Find where the given text appears and provide that cell's center as [x, y] coordinate. 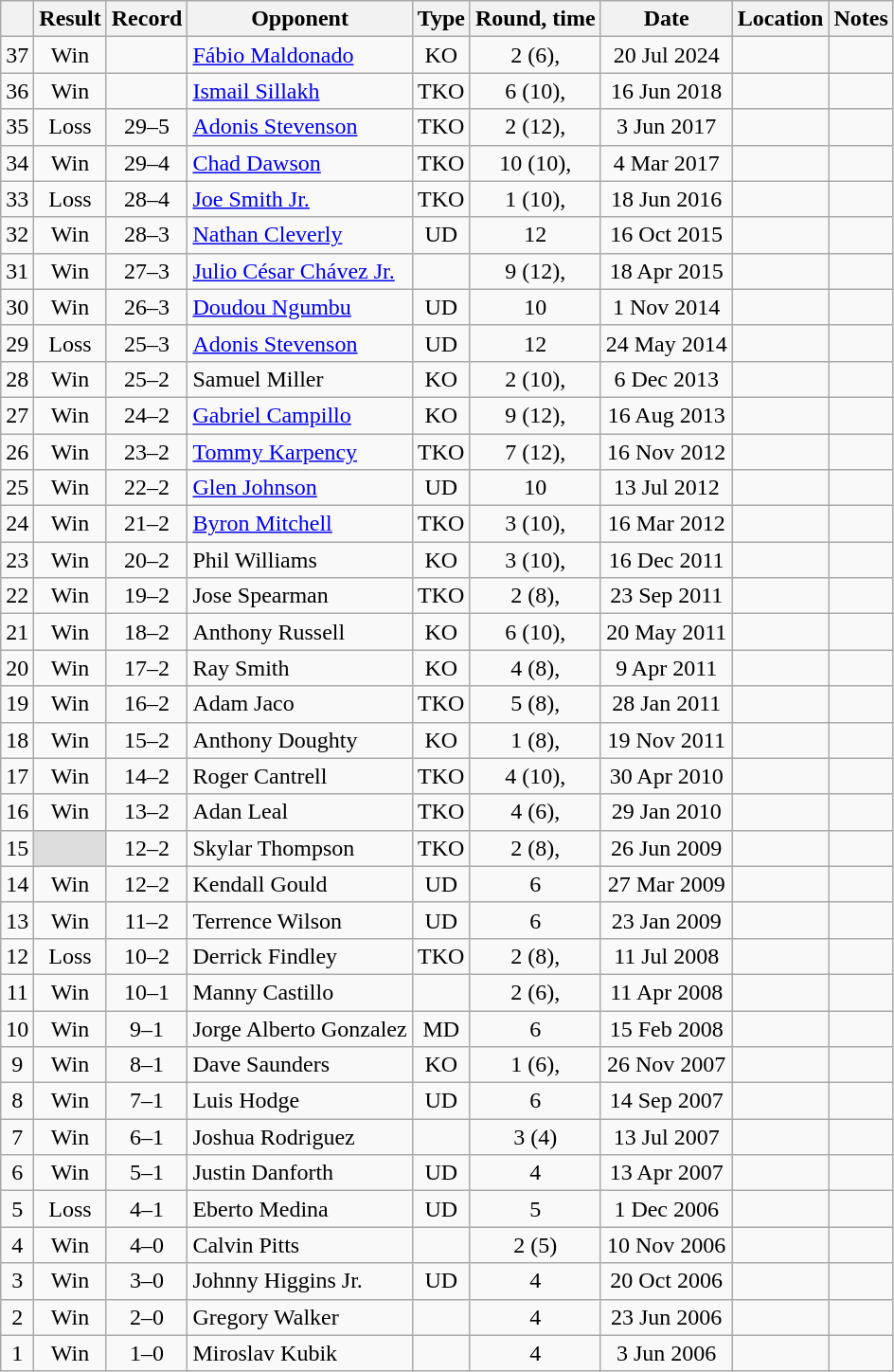
Chad Dawson [299, 163]
6–1 [147, 1137]
24 [17, 524]
Ismail Sillakh [299, 91]
Fábio Maldonado [299, 55]
Anthony Russell [299, 632]
29–5 [147, 127]
16 Nov 2012 [667, 452]
1 [17, 1353]
Record [147, 19]
Eberto Medina [299, 1209]
Derrick Findley [299, 956]
23 [17, 560]
Byron Mitchell [299, 524]
Opponent [299, 19]
28–3 [147, 235]
1 Dec 2006 [667, 1209]
Luis Hodge [299, 1101]
37 [17, 55]
29–4 [147, 163]
3 (4) [535, 1137]
11 [17, 992]
29 [17, 343]
20 May 2011 [667, 632]
3 [17, 1281]
21–2 [147, 524]
Ray Smith [299, 668]
28 [17, 379]
2 (5) [535, 1245]
18 [17, 740]
4 (6), [535, 812]
15 [17, 848]
Julio César Chávez Jr. [299, 271]
13–2 [147, 812]
9 [17, 1065]
4 (10), [535, 776]
16 Jun 2018 [667, 91]
29 Jan 2010 [667, 812]
5 (8), [535, 704]
Tommy Karpency [299, 452]
Manny Castillo [299, 992]
23–2 [147, 452]
28 Jan 2011 [667, 704]
20 [17, 668]
26 Jun 2009 [667, 848]
23 Jun 2006 [667, 1317]
7 (12), [535, 452]
10–1 [147, 992]
25–3 [147, 343]
4 (8), [535, 668]
Anthony Doughty [299, 740]
22 [17, 596]
Terrence Wilson [299, 920]
10 Nov 2006 [667, 1245]
Type [441, 19]
2 (12), [535, 127]
Glen Johnson [299, 488]
MD [441, 1028]
5–1 [147, 1173]
1–0 [147, 1353]
13 Apr 2007 [667, 1173]
Location [780, 19]
Result [70, 19]
9–1 [147, 1028]
8 [17, 1101]
25 [17, 488]
30 Apr 2010 [667, 776]
Jose Spearman [299, 596]
16 Dec 2011 [667, 560]
33 [17, 199]
26 [17, 452]
19 [17, 704]
Adam Jaco [299, 704]
3–0 [147, 1281]
13 [17, 920]
21 [17, 632]
1 (6), [535, 1065]
Dave Saunders [299, 1065]
20 Oct 2006 [667, 1281]
4–0 [147, 1245]
14 Sep 2007 [667, 1101]
Roger Cantrell [299, 776]
15 Feb 2008 [667, 1028]
Kendall Gould [299, 884]
27–3 [147, 271]
17 [17, 776]
24–2 [147, 415]
11 Jul 2008 [667, 956]
18–2 [147, 632]
Notes [861, 19]
3 Jun 2017 [667, 127]
27 Mar 2009 [667, 884]
13 Jul 2007 [667, 1137]
Justin Danforth [299, 1173]
Skylar Thompson [299, 848]
4–1 [147, 1209]
20–2 [147, 560]
16 Mar 2012 [667, 524]
Nathan Cleverly [299, 235]
23 Sep 2011 [667, 596]
Doudou Ngumbu [299, 307]
26–3 [147, 307]
Jorge Alberto Gonzalez [299, 1028]
2–0 [147, 1317]
27 [17, 415]
18 Jun 2016 [667, 199]
1 (8), [535, 740]
28–4 [147, 199]
17–2 [147, 668]
Joshua Rodriguez [299, 1137]
30 [17, 307]
Adan Leal [299, 812]
16 [17, 812]
3 Jun 2006 [667, 1353]
23 Jan 2009 [667, 920]
8–1 [147, 1065]
26 Nov 2007 [667, 1065]
20 Jul 2024 [667, 55]
7 [17, 1137]
2 [17, 1317]
36 [17, 91]
Phil Williams [299, 560]
Date [667, 19]
9 Apr 2011 [667, 668]
1 Nov 2014 [667, 307]
Gregory Walker [299, 1317]
Joe Smith Jr. [299, 199]
Miroslav Kubik [299, 1353]
25–2 [147, 379]
35 [17, 127]
24 May 2014 [667, 343]
10 (10), [535, 163]
18 Apr 2015 [667, 271]
7–1 [147, 1101]
Calvin Pitts [299, 1245]
16 Aug 2013 [667, 415]
13 Jul 2012 [667, 488]
22–2 [147, 488]
16–2 [147, 704]
34 [17, 163]
14–2 [147, 776]
19–2 [147, 596]
Gabriel Campillo [299, 415]
Samuel Miller [299, 379]
10–2 [147, 956]
15–2 [147, 740]
14 [17, 884]
19 Nov 2011 [667, 740]
16 Oct 2015 [667, 235]
6 Dec 2013 [667, 379]
31 [17, 271]
4 Mar 2017 [667, 163]
11–2 [147, 920]
Johnny Higgins Jr. [299, 1281]
11 Apr 2008 [667, 992]
2 (10), [535, 379]
Round, time [535, 19]
32 [17, 235]
1 (10), [535, 199]
